Identify which cell holds the provided text, then report its [x, y] central coordinate. 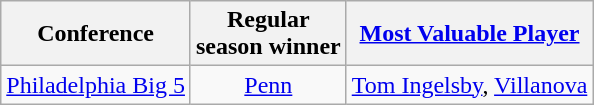
Most Valuable Player [470, 34]
Philadelphia Big 5 [96, 85]
Penn [268, 85]
Tom Ingelsby, Villanova [470, 85]
Regular season winner [268, 34]
Conference [96, 34]
